Determine the (X, Y) coordinate at the center of the cell enclosing the given text.  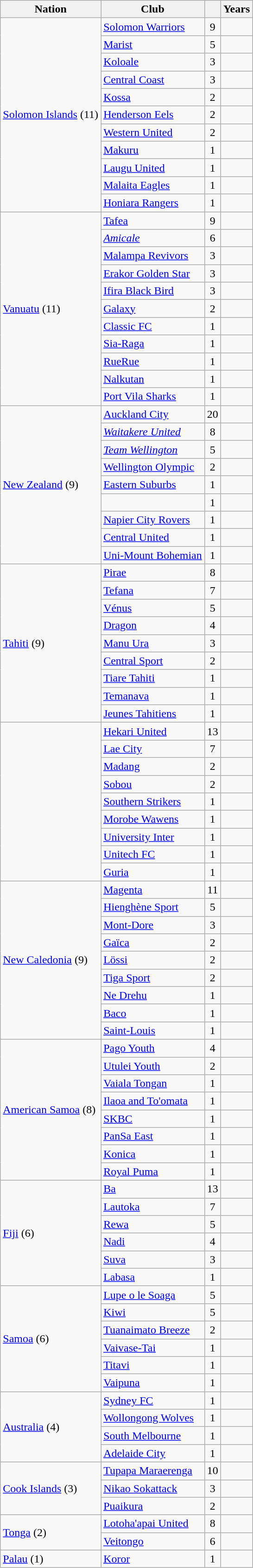
University Inter (153, 837)
Central Sport (153, 661)
Tuanaimato Breeze (153, 1330)
Team Wellington (153, 449)
Classic FC (153, 326)
Years (236, 9)
Madang (153, 766)
Australia (4) (51, 1427)
Lotoha'apai United (153, 1524)
Auckland City (153, 414)
Rewa (153, 1224)
Koloale (153, 62)
Port Vila Sharks (153, 397)
Mont-Dore (153, 925)
Puaikura (153, 1506)
Temanava (153, 696)
Western United (153, 132)
Tiga Sport (153, 978)
PanSa East (153, 1136)
Southern Strikers (153, 802)
Tupapa Maraerenga (153, 1471)
11 (212, 890)
Vaipuna (153, 1383)
Jeunes Tahitiens (153, 713)
20 (212, 414)
Koror (153, 1559)
Amicale (153, 238)
Lautoka (153, 1207)
New Zealand (9) (51, 485)
Palau (1) (51, 1559)
Lae City (153, 749)
Ne Drehu (153, 995)
Royal Puma (153, 1171)
Tahiti (9) (51, 643)
Suva (153, 1259)
Uni-Mount Bohemian (153, 555)
Nation (51, 9)
Dragon (153, 626)
Hienghène Sport (153, 907)
Adelaide City (153, 1453)
Samoa (6) (51, 1339)
New Caledonia (9) (51, 961)
South Melbourne (153, 1436)
Utulei Youth (153, 1066)
Ba (153, 1189)
Vanuatu (11) (51, 309)
American Samoa (8) (51, 1109)
Kiwi (153, 1312)
Solomon Islands (11) (51, 115)
Galaxy (153, 309)
Sobou (153, 784)
Guria (153, 872)
RueRue (153, 361)
Club (153, 9)
Gaïca (153, 942)
Nadi (153, 1242)
Napier City Rovers (153, 520)
Makuru (153, 150)
Titavi (153, 1365)
Tefana (153, 590)
Marist (153, 44)
Malaita Eagles (153, 185)
Magenta (153, 890)
Waitakere United (153, 432)
Laugu United (153, 167)
Cook Islands (3) (51, 1488)
Wellington Olympic (153, 467)
Sia-Raga (153, 344)
Solomon Warriors (153, 27)
Ilaoa and To'omata (153, 1101)
Fiji (6) (51, 1233)
Baco (153, 1013)
Veitongo (153, 1541)
Kossa (153, 97)
Saint-Louis (153, 1030)
Malampa Revivors (153, 256)
Pago Youth (153, 1048)
Morobe Wawens (153, 819)
Henderson Eels (153, 115)
Ifira Black Bird (153, 291)
Wollongong Wolves (153, 1418)
Konica (153, 1154)
Central Coast (153, 80)
Unitech FC (153, 855)
SKBC (153, 1119)
Tonga (2) (51, 1532)
Vénus (153, 608)
Vaiala Tongan (153, 1084)
Central United (153, 538)
Hekari United (153, 731)
10 (212, 1471)
Nalkutan (153, 379)
Labasa (153, 1277)
Lössi (153, 960)
Vaivase-Tai (153, 1348)
Tafea (153, 221)
Nikao Sokattack (153, 1488)
Manu Ura (153, 643)
Erakor Golden Star (153, 273)
Sydney FC (153, 1401)
Honiara Rangers (153, 203)
Lupe o le Soaga (153, 1295)
Pirae (153, 573)
Tiare Tahiti (153, 678)
Eastern Suburbs (153, 484)
